For the text-containing cell, return its midpoint in [X, Y] coordinate format. 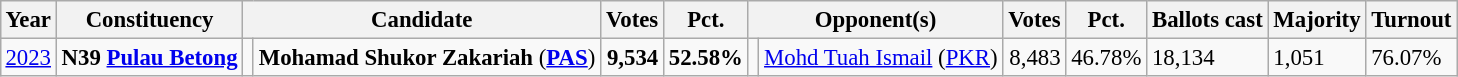
Ballots cast [1208, 20]
Year [28, 20]
76.07% [1412, 57]
46.78% [1106, 57]
Opponent(s) [876, 20]
1,051 [1317, 57]
18,134 [1208, 57]
Turnout [1412, 20]
Mohd Tuah Ismail (PKR) [881, 57]
Candidate [422, 20]
8,483 [1034, 57]
Mohamad Shukor Zakariah (PAS) [426, 57]
52.58% [706, 57]
N39 Pulau Betong [150, 57]
Constituency [150, 20]
9,534 [632, 57]
Majority [1317, 20]
2023 [28, 57]
